Provide the (x, y) coordinate of the cell's center where the given text is located.  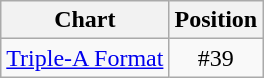
Position (216, 20)
Chart (85, 20)
#39 (216, 58)
Triple-A Format (85, 58)
